Identify which cell holds the provided text, then report its (x, y) central coordinate. 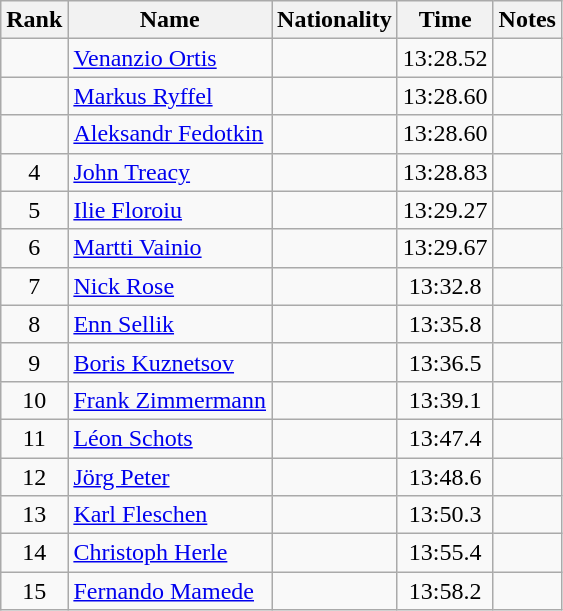
Nationality (335, 20)
6 (34, 248)
13:35.8 (445, 324)
13:36.5 (445, 362)
4 (34, 172)
13:29.27 (445, 210)
13:28.52 (445, 58)
15 (34, 591)
7 (34, 286)
Karl Fleschen (170, 515)
12 (34, 477)
9 (34, 362)
13:50.3 (445, 515)
Time (445, 20)
14 (34, 553)
13 (34, 515)
13:29.67 (445, 248)
Nick Rose (170, 286)
John Treacy (170, 172)
8 (34, 324)
Name (170, 20)
13:28.83 (445, 172)
Fernando Mamede (170, 591)
13:47.4 (445, 438)
Léon Schots (170, 438)
11 (34, 438)
10 (34, 400)
Venanzio Ortis (170, 58)
13:58.2 (445, 591)
Christoph Herle (170, 553)
13:55.4 (445, 553)
Aleksandr Fedotkin (170, 134)
Enn Sellik (170, 324)
13:32.8 (445, 286)
13:39.1 (445, 400)
Boris Kuznetsov (170, 362)
Jörg Peter (170, 477)
Ilie Floroiu (170, 210)
Notes (527, 20)
Martti Vainio (170, 248)
13:48.6 (445, 477)
Rank (34, 20)
5 (34, 210)
Markus Ryffel (170, 96)
Frank Zimmermann (170, 400)
